Locate the cell with the specified text and output its [X, Y] center coordinate. 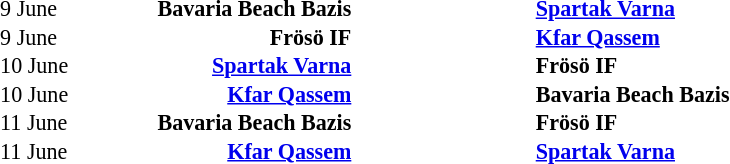
Spartak Varna [232, 66]
Bavaria Beach Bazis [232, 123]
Frösö IF [232, 38]
Kfar Qassem [232, 94]
